For the text-containing cell, return its midpoint in (X, Y) coordinate format. 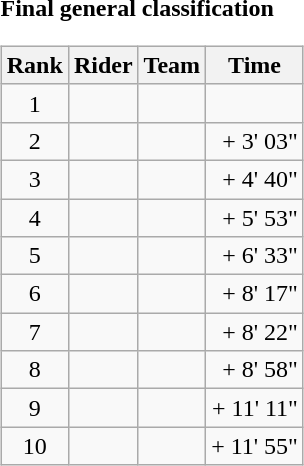
4 (34, 217)
Team (172, 65)
Time (255, 65)
10 (34, 446)
+ 11' 11" (255, 408)
5 (34, 256)
9 (34, 408)
+ 8' 17" (255, 294)
+ 3' 03" (255, 141)
1 (34, 103)
6 (34, 294)
2 (34, 141)
8 (34, 370)
+ 8' 58" (255, 370)
Rider (103, 65)
Rank (34, 65)
+ 5' 53" (255, 217)
+ 8' 22" (255, 332)
+ 4' 40" (255, 179)
7 (34, 332)
3 (34, 179)
+ 6' 33" (255, 256)
+ 11' 55" (255, 446)
